For the text-containing cell, return its midpoint in (x, y) coordinate format. 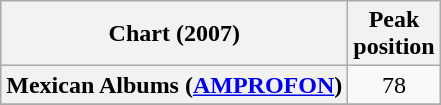
Chart (2007) (174, 34)
78 (394, 85)
Peakposition (394, 34)
Mexican Albums (AMPROFON) (174, 85)
